Identify which cell holds the provided text, then report its [x, y] central coordinate. 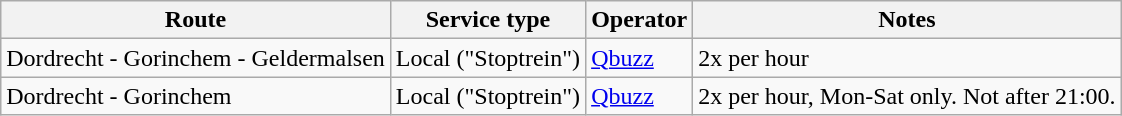
Service type [488, 20]
Route [196, 20]
Operator [640, 20]
Notes [907, 20]
Dordrecht - Gorinchem [196, 96]
Dordrecht - Gorinchem - Geldermalsen [196, 58]
2x per hour, Mon-Sat only. Not after 21:00. [907, 96]
2x per hour [907, 58]
